Extract the [x, y] coordinate from the center of the cell holding the provided text.  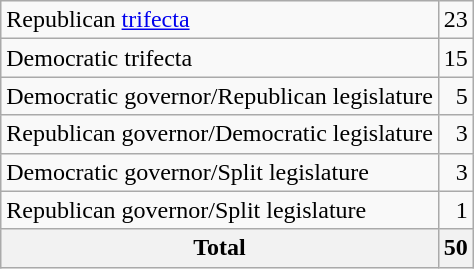
Republican trifecta [220, 20]
50 [456, 248]
15 [456, 58]
Total [220, 248]
23 [456, 20]
Democratic governor/Republican legislature [220, 96]
5 [456, 96]
Republican governor/Split legislature [220, 210]
1 [456, 210]
Republican governor/Democratic legislature [220, 134]
Democratic trifecta [220, 58]
Democratic governor/Split legislature [220, 172]
